Return the (X, Y) coordinate for the center point of the cell that contains the specified text.  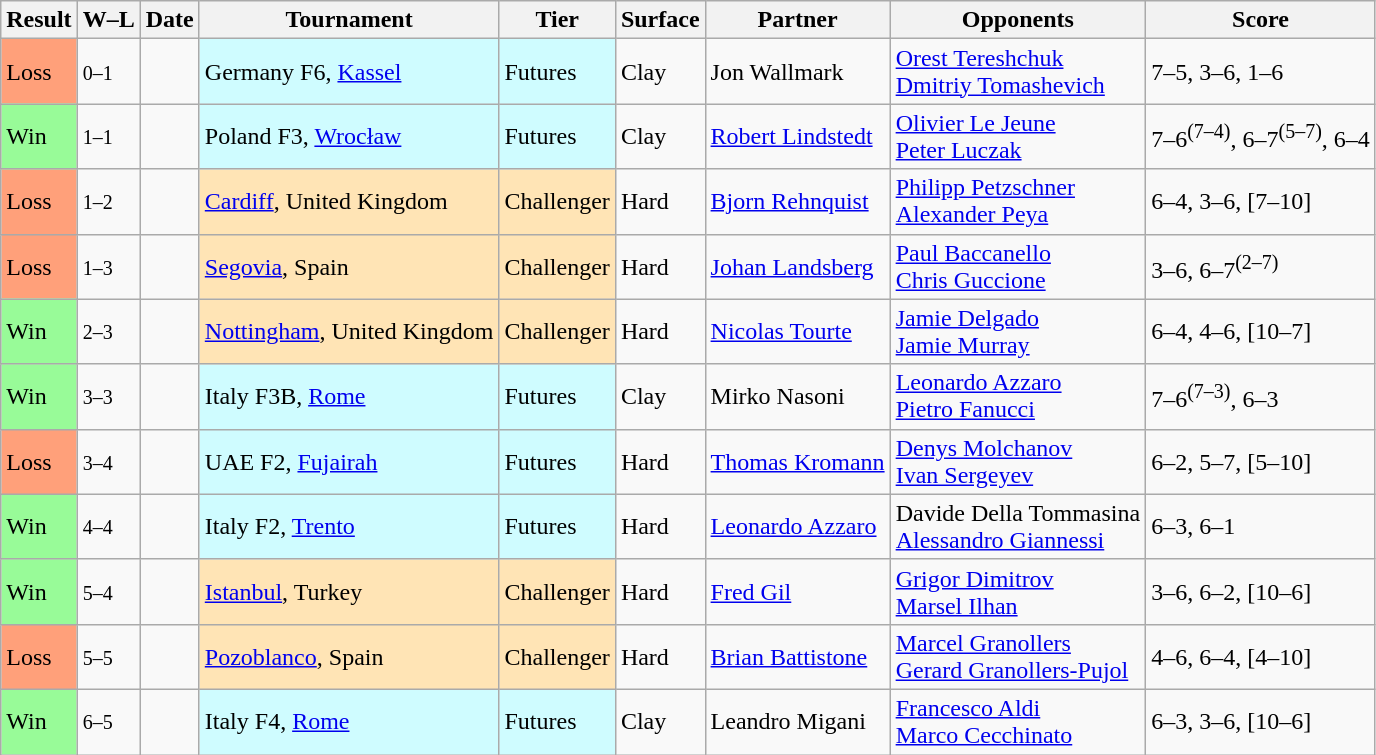
5–5 (108, 656)
Italy F3B, Rome (349, 396)
1–1 (108, 136)
Nicolas Tourte (798, 332)
Cardiff, United Kingdom (349, 202)
Johan Landsberg (798, 266)
6–3, 3–6, [10–6] (1261, 722)
3–6, 6–7(2–7) (1261, 266)
Istanbul, Turkey (349, 592)
Thomas Kromann (798, 462)
7–6(7–3), 6–3 (1261, 396)
Surface (660, 20)
6–5 (108, 722)
Marcel Granollers Gerard Granollers-Pujol (1018, 656)
Robert Lindstedt (798, 136)
Pozoblanco, Spain (349, 656)
Italy F2, Trento (349, 526)
Leonardo Azzaro Pietro Fanucci (1018, 396)
Jon Wallmark (798, 72)
Partner (798, 20)
W–L (108, 20)
Olivier Le Jeune Peter Luczak (1018, 136)
5–4 (108, 592)
Paul Baccanello Chris Guccione (1018, 266)
4–4 (108, 526)
7–5, 3–6, 1–6 (1261, 72)
Denys Molchanov Ivan Sergeyev (1018, 462)
Jamie Delgado Jamie Murray (1018, 332)
Score (1261, 20)
Leonardo Azzaro (798, 526)
Brian Battistone (798, 656)
Bjorn Rehnquist (798, 202)
Fred Gil (798, 592)
Philipp Petzschner Alexander Peya (1018, 202)
Davide Della Tommasina Alessandro Giannessi (1018, 526)
Nottingham, United Kingdom (349, 332)
6–2, 5–7, [5–10] (1261, 462)
Segovia, Spain (349, 266)
6–3, 6–1 (1261, 526)
4–6, 6–4, [4–10] (1261, 656)
Mirko Nasoni (798, 396)
Orest Tereshchuk Dmitriy Tomashevich (1018, 72)
Result (39, 20)
7–6(7–4), 6–7(5–7), 6–4 (1261, 136)
Poland F3, Wrocław (349, 136)
1–3 (108, 266)
2–3 (108, 332)
Germany F6, Kassel (349, 72)
0–1 (108, 72)
Leandro Migani (798, 722)
UAE F2, Fujairah (349, 462)
Tournament (349, 20)
Date (170, 20)
3–4 (108, 462)
Francesco Aldi Marco Cecchinato (1018, 722)
1–2 (108, 202)
Grigor Dimitrov Marsel Ilhan (1018, 592)
Italy F4, Rome (349, 722)
Opponents (1018, 20)
Tier (557, 20)
3–3 (108, 396)
6–4, 3–6, [7–10] (1261, 202)
6–4, 4–6, [10–7] (1261, 332)
3–6, 6–2, [10–6] (1261, 592)
